Return (X, Y) of the center of cell containing provided text 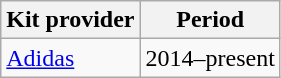
Period (210, 20)
Adidas (70, 58)
Kit provider (70, 20)
2014–present (210, 58)
